Search for the cell housing the specified text and yield its [x, y] center coordinate. 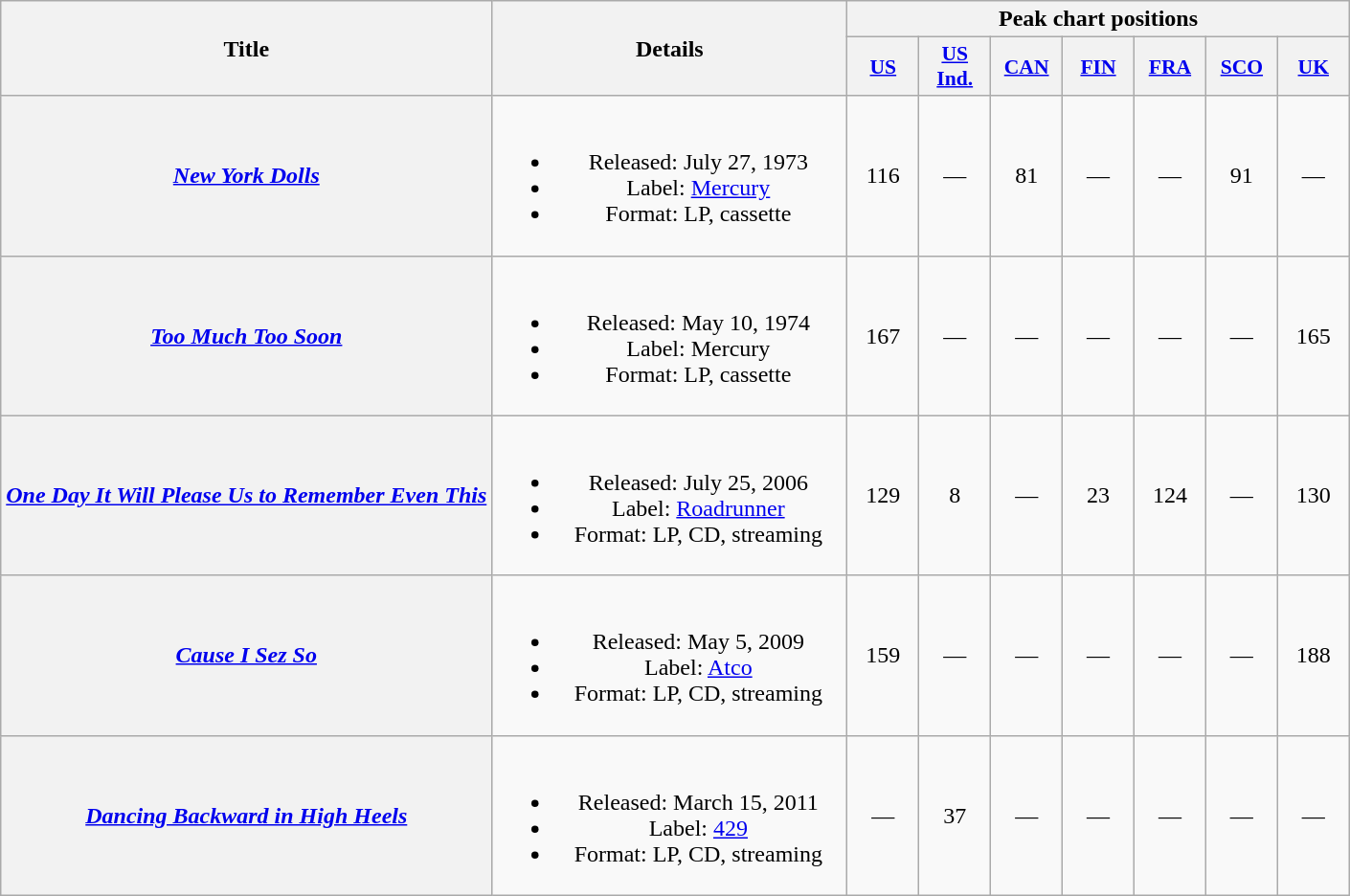
FRA [1170, 67]
91 [1241, 176]
Dancing Backward in High Heels [247, 816]
159 [883, 655]
188 [1314, 655]
124 [1170, 496]
116 [883, 176]
Title [247, 48]
23 [1099, 496]
Released: May 10, 1974Label: MercuryFormat: LP, cassette [670, 335]
167 [883, 335]
US [883, 67]
New York Dolls [247, 176]
Peak chart positions [1098, 19]
Released: July 27, 1973Label: MercuryFormat: LP, cassette [670, 176]
Cause I Sez So [247, 655]
Details [670, 48]
129 [883, 496]
One Day It Will Please Us to Remember Even This [247, 496]
Released: July 25, 2006Label: RoadrunnerFormat: LP, CD, streaming [670, 496]
USInd. [956, 67]
37 [956, 816]
165 [1314, 335]
Released: March 15, 2011Label: 429Format: LP, CD, streaming [670, 816]
Too Much Too Soon [247, 335]
CAN [1026, 67]
130 [1314, 496]
Released: May 5, 2009Label: AtcoFormat: LP, CD, streaming [670, 655]
SCO [1241, 67]
8 [956, 496]
FIN [1099, 67]
81 [1026, 176]
UK [1314, 67]
